Determine the [X, Y] coordinate at the center of the cell enclosing the given text.  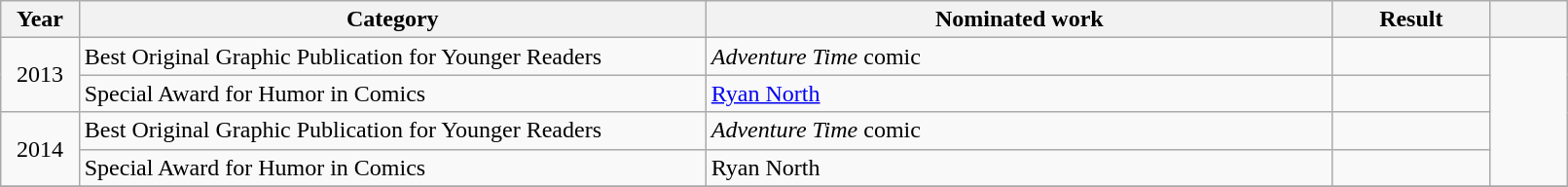
2014 [40, 149]
2013 [40, 75]
Result [1411, 19]
Category [392, 19]
Year [40, 19]
Nominated work [1019, 19]
